Capture the cell that displays the provided text and extract its [X, Y] central coordinate. 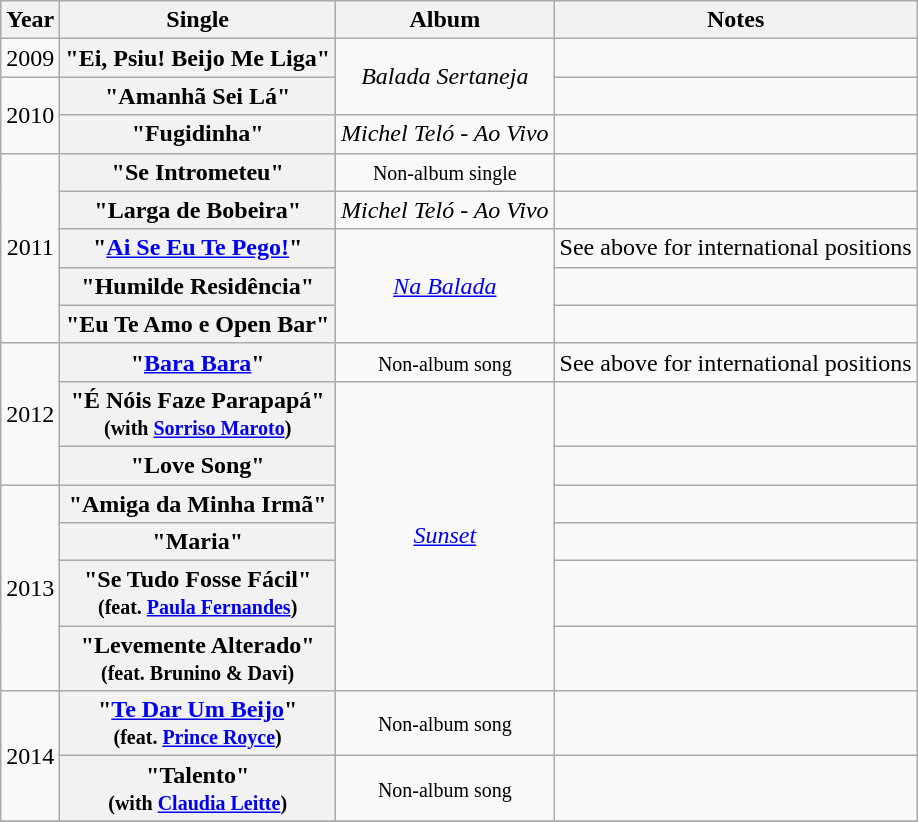
"Larga de Bobeira" [198, 210]
"Bara Bara" [198, 362]
2013 [30, 587]
"Love Song" [198, 465]
Single [198, 20]
"Se Intrometeu" [198, 172]
Sunset [446, 536]
"Humilde Residência" [198, 286]
2012 [30, 414]
"Talento" (with Claudia Leitte) [198, 788]
"Eu Te Amo e Open Bar" [198, 324]
"Amiga da Minha Irmã" [198, 503]
"Ai Se Eu Te Pego!" [198, 248]
Notes [736, 20]
Na Balada [446, 286]
Non-album single [446, 172]
"Se Tudo Fosse Fácil"(feat. Paula Fernandes) [198, 594]
"Ei, Psiu! Beijo Me Liga" [198, 58]
Balada Sertaneja [446, 77]
2009 [30, 58]
"Fugidinha" [198, 134]
Year [30, 20]
"Amanhã Sei Lá" [198, 96]
"É Nóis Faze Parapapá" (with Sorriso Maroto) [198, 414]
"Te Dar Um Beijo"(feat. Prince Royce) [198, 724]
2014 [30, 756]
"Maria" [198, 542]
2010 [30, 115]
"Levemente Alterado" (feat. Brunino & Davi) [198, 658]
2011 [30, 248]
Album [446, 20]
